Locate the cell with the specified text and output its [X, Y] center coordinate. 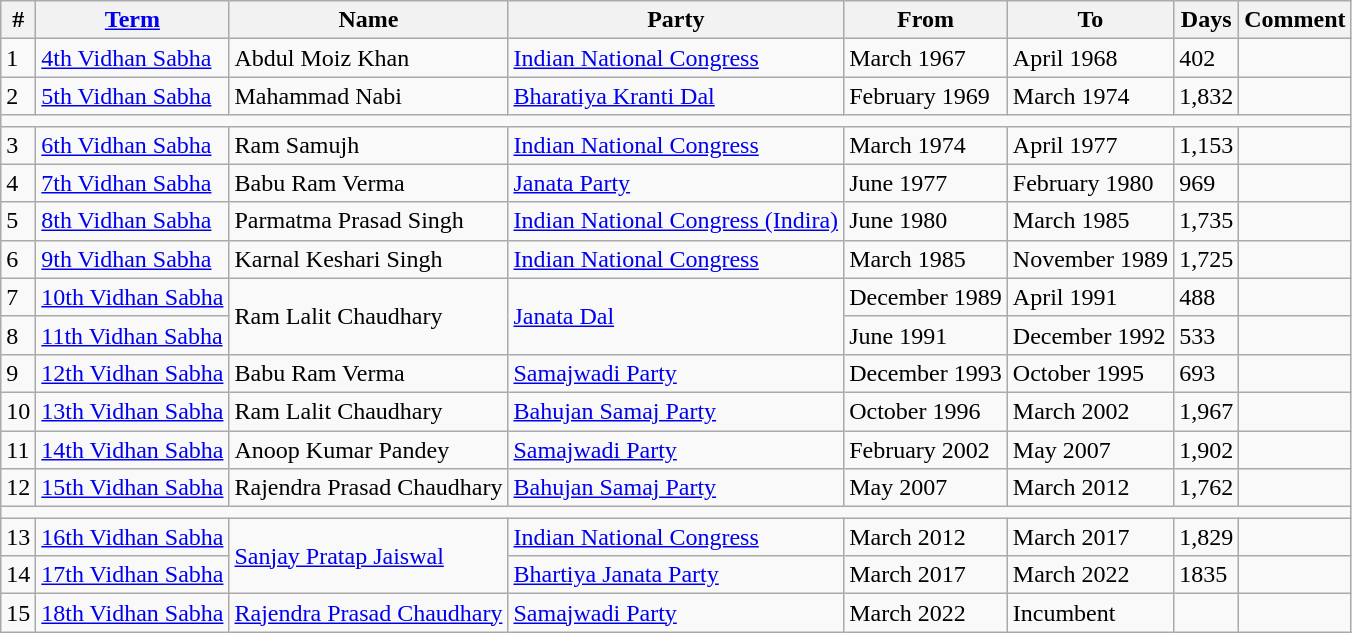
Indian National Congress (Indira) [676, 221]
18th Vidhan Sabha [132, 613]
1 [18, 58]
Ram Samujh [368, 145]
February 1969 [926, 96]
June 1977 [926, 183]
16th Vidhan Sabha [132, 537]
Karnal Keshari Singh [368, 259]
13th Vidhan Sabha [132, 411]
969 [1206, 183]
Sanjay Pratap Jaiswal [368, 556]
1,153 [1206, 145]
4 [18, 183]
9 [18, 373]
1,829 [1206, 537]
693 [1206, 373]
December 1993 [926, 373]
1,735 [1206, 221]
1,967 [1206, 411]
12th Vidhan Sabha [132, 373]
1835 [1206, 575]
11 [18, 449]
12 [18, 488]
June 1980 [926, 221]
Days [1206, 20]
533 [1206, 335]
15 [18, 613]
402 [1206, 58]
February 2002 [926, 449]
15th Vidhan Sabha [132, 488]
8th Vidhan Sabha [132, 221]
Parmatma Prasad Singh [368, 221]
1,902 [1206, 449]
8 [18, 335]
From [926, 20]
Party [676, 20]
February 1980 [1090, 183]
7 [18, 297]
14th Vidhan Sabha [132, 449]
April 1991 [1090, 297]
Janata Dal [676, 316]
10th Vidhan Sabha [132, 297]
April 1968 [1090, 58]
3 [18, 145]
Incumbent [1090, 613]
4th Vidhan Sabha [132, 58]
December 1989 [926, 297]
March 2002 [1090, 411]
17th Vidhan Sabha [132, 575]
Janata Party [676, 183]
Name [368, 20]
10 [18, 411]
October 1996 [926, 411]
9th Vidhan Sabha [132, 259]
7th Vidhan Sabha [132, 183]
April 1977 [1090, 145]
Anoop Kumar Pandey [368, 449]
1,725 [1206, 259]
To [1090, 20]
5th Vidhan Sabha [132, 96]
June 1991 [926, 335]
November 1989 [1090, 259]
1,832 [1206, 96]
Comment [1295, 20]
2 [18, 96]
5 [18, 221]
6 [18, 259]
6th Vidhan Sabha [132, 145]
Abdul Moiz Khan [368, 58]
December 1992 [1090, 335]
March 1967 [926, 58]
Mahammad Nabi [368, 96]
October 1995 [1090, 373]
Bharatiya Kranti Dal [676, 96]
11th Vidhan Sabha [132, 335]
# [18, 20]
Term [132, 20]
13 [18, 537]
488 [1206, 297]
1,762 [1206, 488]
Bhartiya Janata Party [676, 575]
14 [18, 575]
